Pinpoint the cell where the given text exists, returning its [x, y] midpoint coordinate. 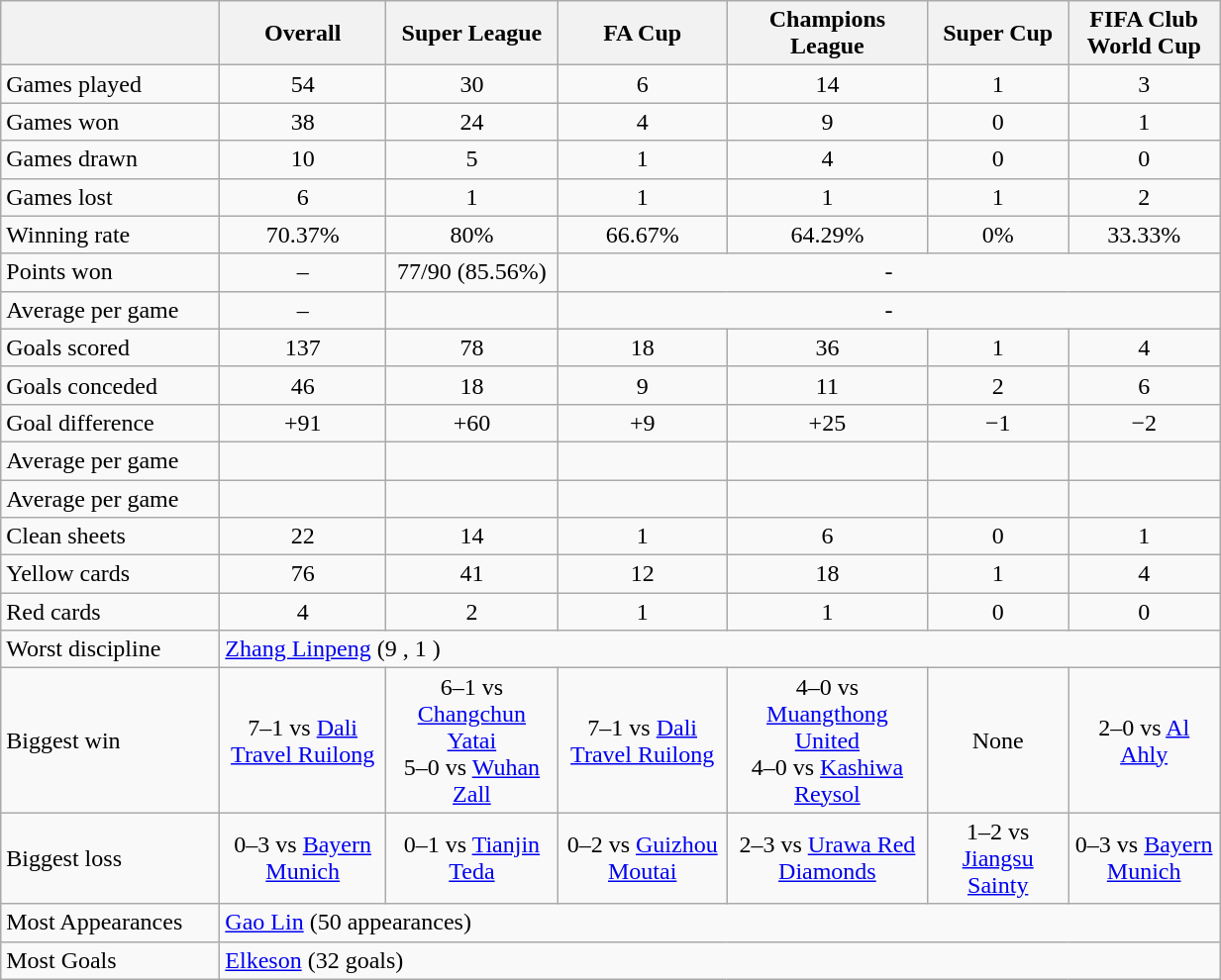
Games lost [111, 197]
2–3 vs Urawa Red Diamonds [828, 858]
24 [472, 122]
30 [472, 84]
33.33% [1145, 235]
Gao Lin (50 appearances) [720, 923]
38 [303, 122]
Goals conceded [111, 385]
+60 [472, 423]
36 [828, 347]
+91 [303, 423]
Most Appearances [111, 923]
54 [303, 84]
137 [303, 347]
76 [303, 574]
78 [472, 347]
Overall [303, 34]
0–2 vs Guizhou Moutai [642, 858]
Yellow cards [111, 574]
Super Cup [998, 34]
4–0 vs Muangthong United4–0 vs Kashiwa Reysol [828, 740]
80% [472, 235]
Red cards [111, 612]
FIFA Club World Cup [1145, 34]
0% [998, 235]
Clean sheets [111, 537]
10 [303, 159]
46 [303, 385]
22 [303, 537]
Super League [472, 34]
−1 [998, 423]
Champions League [828, 34]
Goal difference [111, 423]
FA Cup [642, 34]
−2 [1145, 423]
2–0 vs Al Ahly [1145, 740]
0–1 vs Tianjin Teda [472, 858]
6–1 vs Changchun Yatai5–0 vs Wuhan Zall [472, 740]
66.67% [642, 235]
3 [1145, 84]
Points won [111, 272]
Biggest win [111, 740]
1–2 vs Jiangsu Sainty [998, 858]
5 [472, 159]
70.37% [303, 235]
Games drawn [111, 159]
77/90 (85.56%) [472, 272]
41 [472, 574]
+25 [828, 423]
Games won [111, 122]
Worst discipline [111, 649]
12 [642, 574]
None [998, 740]
Zhang Linpeng (9 , 1 ) [720, 649]
Games played [111, 84]
Goals scored [111, 347]
11 [828, 385]
Elkeson (32 goals) [720, 960]
64.29% [828, 235]
Most Goals [111, 960]
Biggest loss [111, 858]
+9 [642, 423]
Winning rate [111, 235]
